Search for the cell housing the specified text and yield its (x, y) center coordinate. 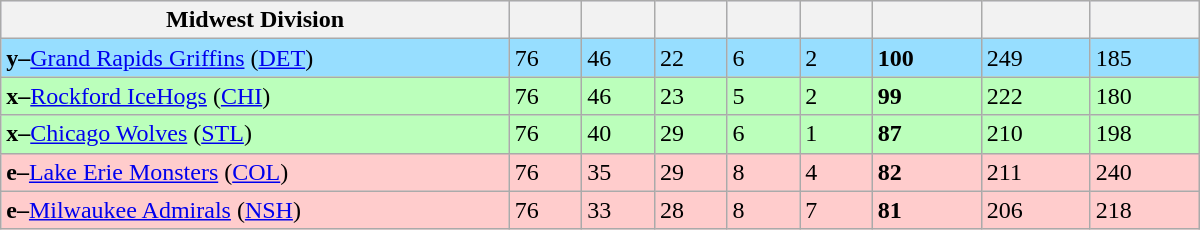
x–Chicago Wolves (STL) (255, 134)
1 (836, 134)
240 (1144, 172)
22 (690, 58)
81 (926, 210)
100 (926, 58)
e–Milwaukee Admirals (NSH) (255, 210)
185 (1144, 58)
99 (926, 96)
40 (618, 134)
249 (1036, 58)
y–Grand Rapids Griffins (DET) (255, 58)
180 (1144, 96)
28 (690, 210)
82 (926, 172)
35 (618, 172)
198 (1144, 134)
5 (764, 96)
206 (1036, 210)
7 (836, 210)
23 (690, 96)
33 (618, 210)
210 (1036, 134)
4 (836, 172)
211 (1036, 172)
e–Lake Erie Monsters (COL) (255, 172)
222 (1036, 96)
Midwest Division (255, 20)
x–Rockford IceHogs (CHI) (255, 96)
87 (926, 134)
218 (1144, 210)
